Output the [X, Y] coordinate of the center of the cell containing the given text.  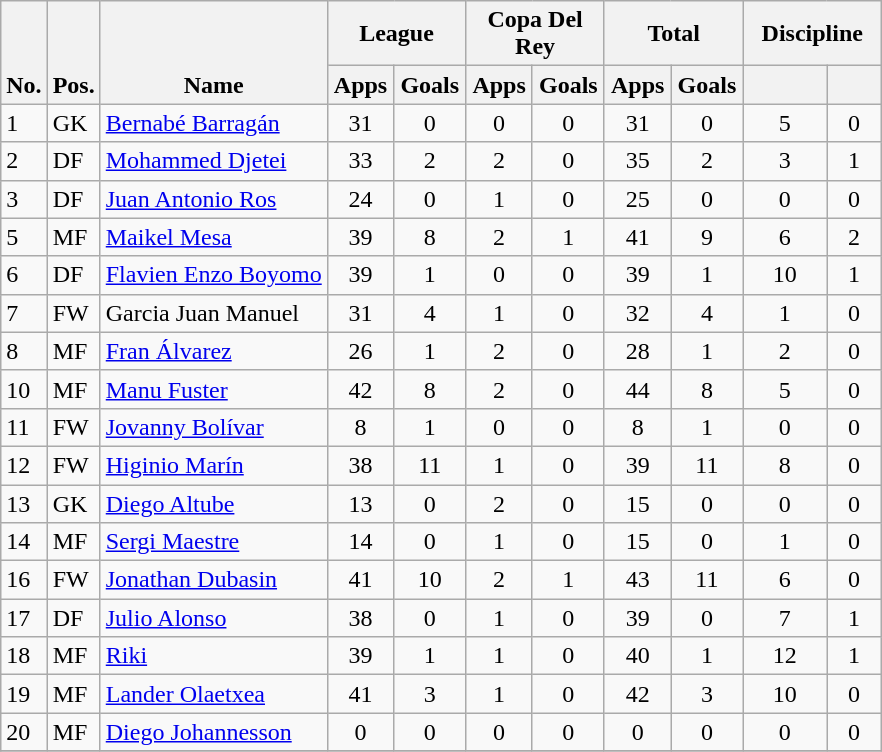
Name [214, 52]
44 [638, 389]
Diego Altube [214, 503]
20 [24, 732]
24 [360, 199]
26 [360, 351]
Garcia Juan Manuel [214, 313]
League [396, 34]
17 [24, 618]
28 [638, 351]
Jovanny Bolívar [214, 427]
16 [24, 580]
Higinio Marín [214, 465]
Diego Johannesson [214, 732]
Jonathan Dubasin [214, 580]
Flavien Enzo Boyomo [214, 275]
35 [638, 161]
Manu Fuster [214, 389]
Riki [214, 656]
25 [638, 199]
9 [707, 237]
Lander Olaetxea [214, 694]
Pos. [74, 52]
18 [24, 656]
No. [24, 52]
40 [638, 656]
Juan Antonio Ros [214, 199]
Mohammed Djetei [214, 161]
Fran Álvarez [214, 351]
Maikel Mesa [214, 237]
Copa Del Rey [536, 34]
32 [638, 313]
Julio Alonso [214, 618]
Discipline [812, 34]
19 [24, 694]
33 [360, 161]
Total [674, 34]
Sergi Maestre [214, 542]
Bernabé Barragán [214, 123]
43 [638, 580]
